From the cell containing the given text, extract its center point as [X, Y] coordinate. 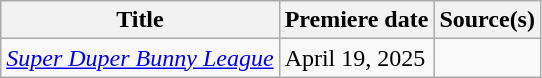
Source(s) [488, 20]
Super Duper Bunny League [140, 58]
Premiere date [356, 20]
Title [140, 20]
April 19, 2025 [356, 58]
